Return (x, y) of the center of cell containing provided text 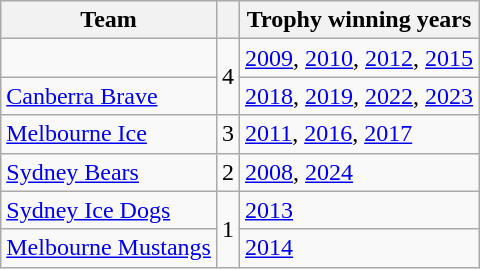
2008, 2024 (360, 172)
2018, 2019, 2022, 2023 (360, 96)
2009, 2010, 2012, 2015 (360, 58)
2013 (360, 210)
Canberra Brave (109, 96)
Sydney Bears (109, 172)
1 (228, 229)
Trophy winning years (360, 20)
Melbourne Mustangs (109, 248)
3 (228, 134)
2014 (360, 248)
Team (109, 20)
4 (228, 77)
Melbourne Ice (109, 134)
2 (228, 172)
2011, 2016, 2017 (360, 134)
Sydney Ice Dogs (109, 210)
